Identify which cell holds the provided text, then report its [x, y] central coordinate. 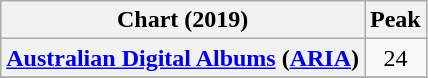
Peak [396, 20]
Australian Digital Albums (ARIA) [183, 58]
Chart (2019) [183, 20]
24 [396, 58]
